For the text-containing cell, return its midpoint in (X, Y) coordinate format. 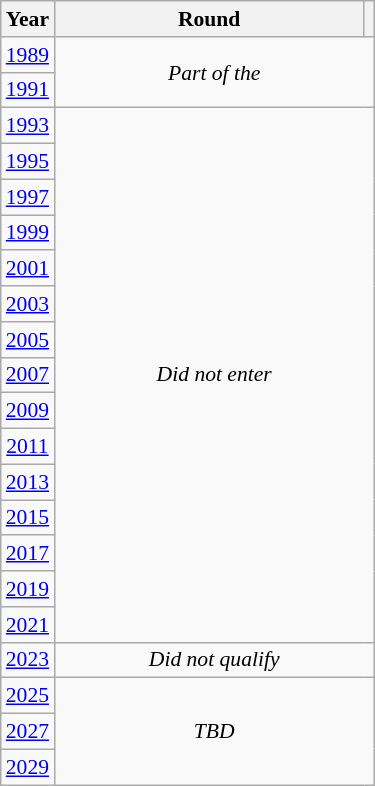
2009 (28, 411)
1989 (28, 55)
Did not enter (214, 375)
Round (209, 19)
1991 (28, 90)
2001 (28, 269)
Year (28, 19)
2023 (28, 660)
2017 (28, 554)
1995 (28, 162)
2029 (28, 767)
2021 (28, 625)
Did not qualify (214, 660)
2013 (28, 482)
2007 (28, 375)
Part of the (214, 72)
TBD (214, 732)
2025 (28, 696)
2015 (28, 518)
2003 (28, 304)
2019 (28, 589)
2005 (28, 340)
1999 (28, 233)
1993 (28, 126)
1997 (28, 197)
2011 (28, 447)
2027 (28, 732)
